Extract the [x, y] coordinate from the center of the cell holding the provided text.  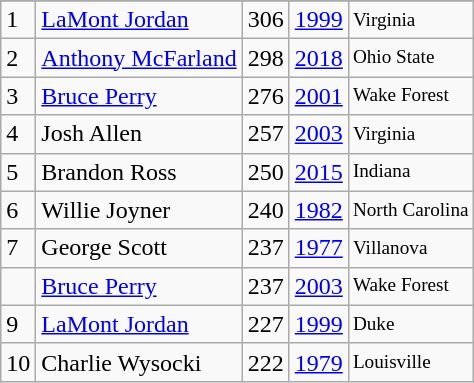
2001 [318, 96]
Willie Joyner [139, 210]
250 [266, 172]
5 [18, 172]
10 [18, 362]
2018 [318, 58]
Duke [410, 324]
1 [18, 20]
9 [18, 324]
227 [266, 324]
222 [266, 362]
Anthony McFarland [139, 58]
4 [18, 134]
Charlie Wysocki [139, 362]
276 [266, 96]
Brandon Ross [139, 172]
298 [266, 58]
2 [18, 58]
1977 [318, 248]
240 [266, 210]
North Carolina [410, 210]
2015 [318, 172]
George Scott [139, 248]
1979 [318, 362]
306 [266, 20]
Villanova [410, 248]
6 [18, 210]
3 [18, 96]
Ohio State [410, 58]
7 [18, 248]
1982 [318, 210]
Josh Allen [139, 134]
Louisville [410, 362]
257 [266, 134]
Indiana [410, 172]
